Locate the cell with the specified text and output its (x, y) center coordinate. 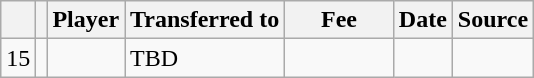
Date (422, 20)
Player (86, 20)
TBD (205, 58)
15 (18, 58)
Fee (340, 20)
Transferred to (205, 20)
Source (492, 20)
